Pinpoint the cell where the given text exists, returning its (X, Y) midpoint coordinate. 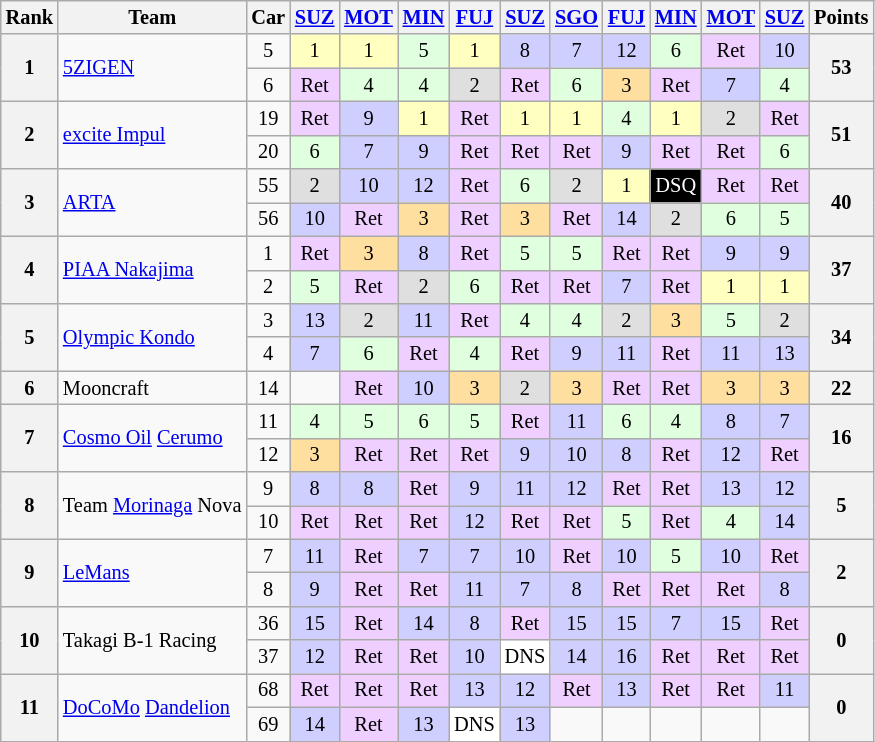
22 (841, 388)
Team (152, 17)
PIAA Nakajima (152, 270)
19 (268, 118)
69 (268, 724)
ARTA (152, 202)
Team Morinaga Nova (152, 506)
LeMans (152, 572)
Mooncraft (152, 388)
36 (268, 623)
Cosmo Oil Cerumo (152, 438)
5ZIGEN (152, 68)
SGO (576, 17)
68 (268, 690)
Car (268, 17)
55 (268, 186)
DSQ (676, 186)
Olympic Kondo (152, 336)
20 (268, 152)
56 (268, 219)
DoCoMo Dandelion (152, 706)
40 (841, 202)
Takagi B-1 Racing (152, 640)
Points (841, 17)
51 (841, 134)
excite Impul (152, 134)
34 (841, 336)
53 (841, 68)
Rank (30, 17)
